Locate the cell with the specified text and output its (X, Y) center coordinate. 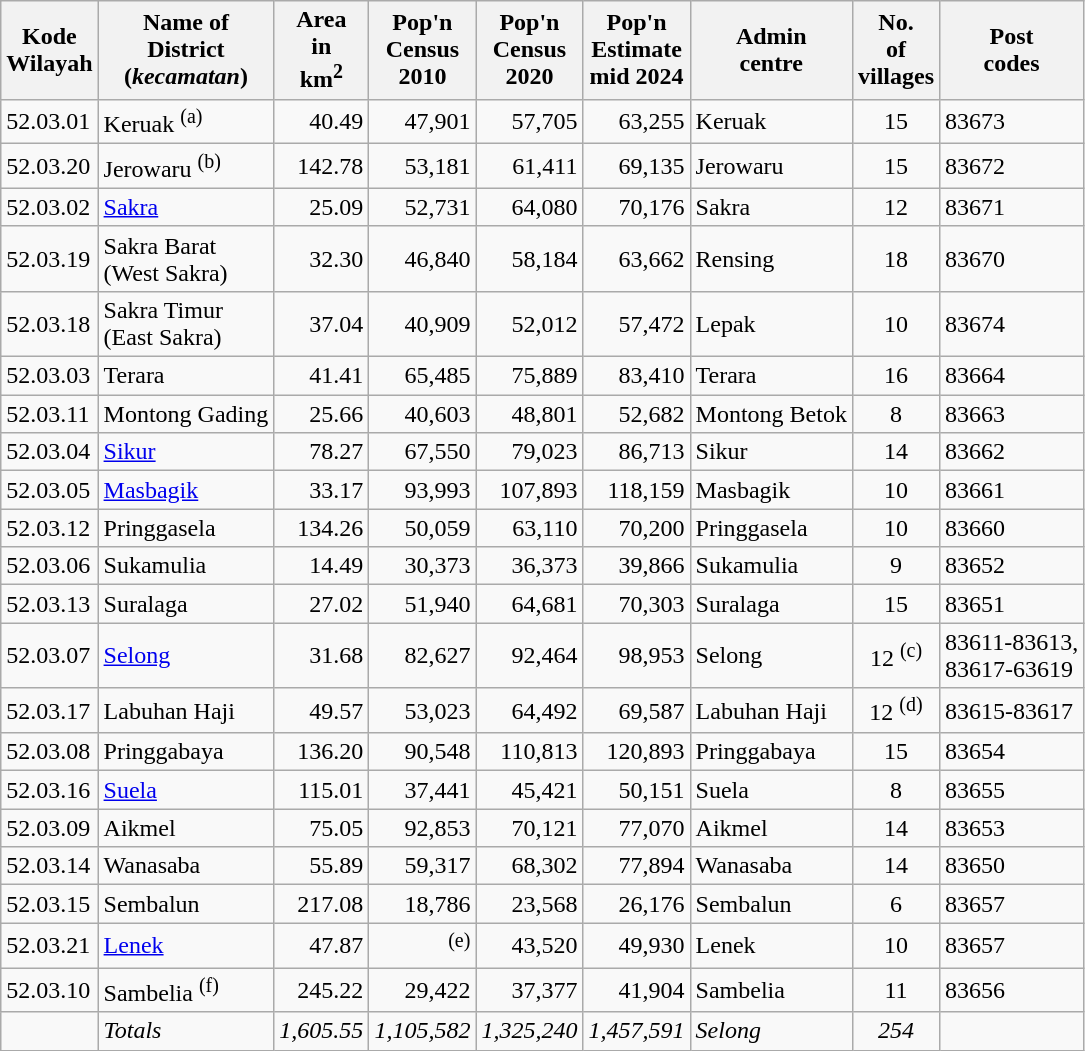
83674 (1012, 324)
40,603 (422, 414)
Montong Gading (186, 414)
Postcodes (1012, 50)
50,151 (636, 790)
83615-83617 (1012, 710)
83663 (1012, 414)
Name of District (kecamatan) (186, 50)
Lepak (771, 324)
83653 (1012, 828)
59,317 (422, 866)
40.49 (322, 122)
82,627 (422, 656)
134.26 (322, 528)
18 (896, 258)
Area in km2 (322, 50)
41,904 (636, 990)
47.87 (322, 946)
110,813 (530, 752)
83650 (1012, 866)
254 (896, 1031)
245.22 (322, 990)
83661 (1012, 490)
Rensing (771, 258)
52.03.10 (50, 990)
52,012 (530, 324)
12 (c) (896, 656)
52.03.13 (50, 604)
52,731 (422, 207)
(e) (422, 946)
115.01 (322, 790)
53,181 (422, 166)
69,587 (636, 710)
Pop'nCensus2010 (422, 50)
75.05 (322, 828)
68,302 (530, 866)
79,023 (530, 452)
52.03.21 (50, 946)
37,441 (422, 790)
52.03.03 (50, 376)
83611-83613,83617-63619 (1012, 656)
No. of villages (896, 50)
83656 (1012, 990)
Sambelia (f) (186, 990)
Pop'nCensus2020 (530, 50)
69,135 (636, 166)
Sambelia (771, 990)
1,105,582 (422, 1031)
92,853 (422, 828)
Totals (186, 1031)
12 (d) (896, 710)
63,110 (530, 528)
25.09 (322, 207)
43,520 (530, 946)
Sakra Barat (West Sakra) (186, 258)
217.08 (322, 904)
63,662 (636, 258)
9 (896, 566)
45,421 (530, 790)
47,901 (422, 122)
98,953 (636, 656)
64,681 (530, 604)
64,492 (530, 710)
23,568 (530, 904)
1,605.55 (322, 1031)
48,801 (530, 414)
52.03.02 (50, 207)
92,464 (530, 656)
37.04 (322, 324)
52.03.01 (50, 122)
93,993 (422, 490)
142.78 (322, 166)
67,550 (422, 452)
52.03.05 (50, 490)
52.03.09 (50, 828)
39,866 (636, 566)
31.68 (322, 656)
70,121 (530, 828)
51,940 (422, 604)
11 (896, 990)
118,159 (636, 490)
46,840 (422, 258)
83,410 (636, 376)
52.03.16 (50, 790)
49.57 (322, 710)
57,472 (636, 324)
83664 (1012, 376)
83673 (1012, 122)
Keruak (a) (186, 122)
90,548 (422, 752)
52.03.12 (50, 528)
14.49 (322, 566)
32.30 (322, 258)
136.20 (322, 752)
Keruak (771, 122)
Jerowaru (b) (186, 166)
83671 (1012, 207)
64,080 (530, 207)
52.03.18 (50, 324)
Montong Betok (771, 414)
58,184 (530, 258)
52.03.14 (50, 866)
6 (896, 904)
26,176 (636, 904)
53,023 (422, 710)
65,485 (422, 376)
Kode Wilayah (50, 50)
107,893 (530, 490)
86,713 (636, 452)
61,411 (530, 166)
49,930 (636, 946)
1,457,591 (636, 1031)
Jerowaru (771, 166)
70,176 (636, 207)
33.17 (322, 490)
52.03.11 (50, 414)
57,705 (530, 122)
83670 (1012, 258)
83660 (1012, 528)
37,377 (530, 990)
52.03.07 (50, 656)
12 (896, 207)
Admin centre (771, 50)
52.03.04 (50, 452)
77,894 (636, 866)
70,200 (636, 528)
83655 (1012, 790)
18,786 (422, 904)
77,070 (636, 828)
30,373 (422, 566)
83654 (1012, 752)
70,303 (636, 604)
83651 (1012, 604)
63,255 (636, 122)
55.89 (322, 866)
Pop'nEstimatemid 2024 (636, 50)
52.03.06 (50, 566)
120,893 (636, 752)
52.03.08 (50, 752)
Sakra Timur (East Sakra) (186, 324)
50,059 (422, 528)
52,682 (636, 414)
78.27 (322, 452)
40,909 (422, 324)
83652 (1012, 566)
36,373 (530, 566)
29,422 (422, 990)
41.41 (322, 376)
52.03.17 (50, 710)
1,325,240 (530, 1031)
27.02 (322, 604)
83672 (1012, 166)
83662 (1012, 452)
52.03.19 (50, 258)
25.66 (322, 414)
75,889 (530, 376)
52.03.15 (50, 904)
16 (896, 376)
52.03.20 (50, 166)
